Provide the [x, y] coordinate of the cell's center where the given text is located.  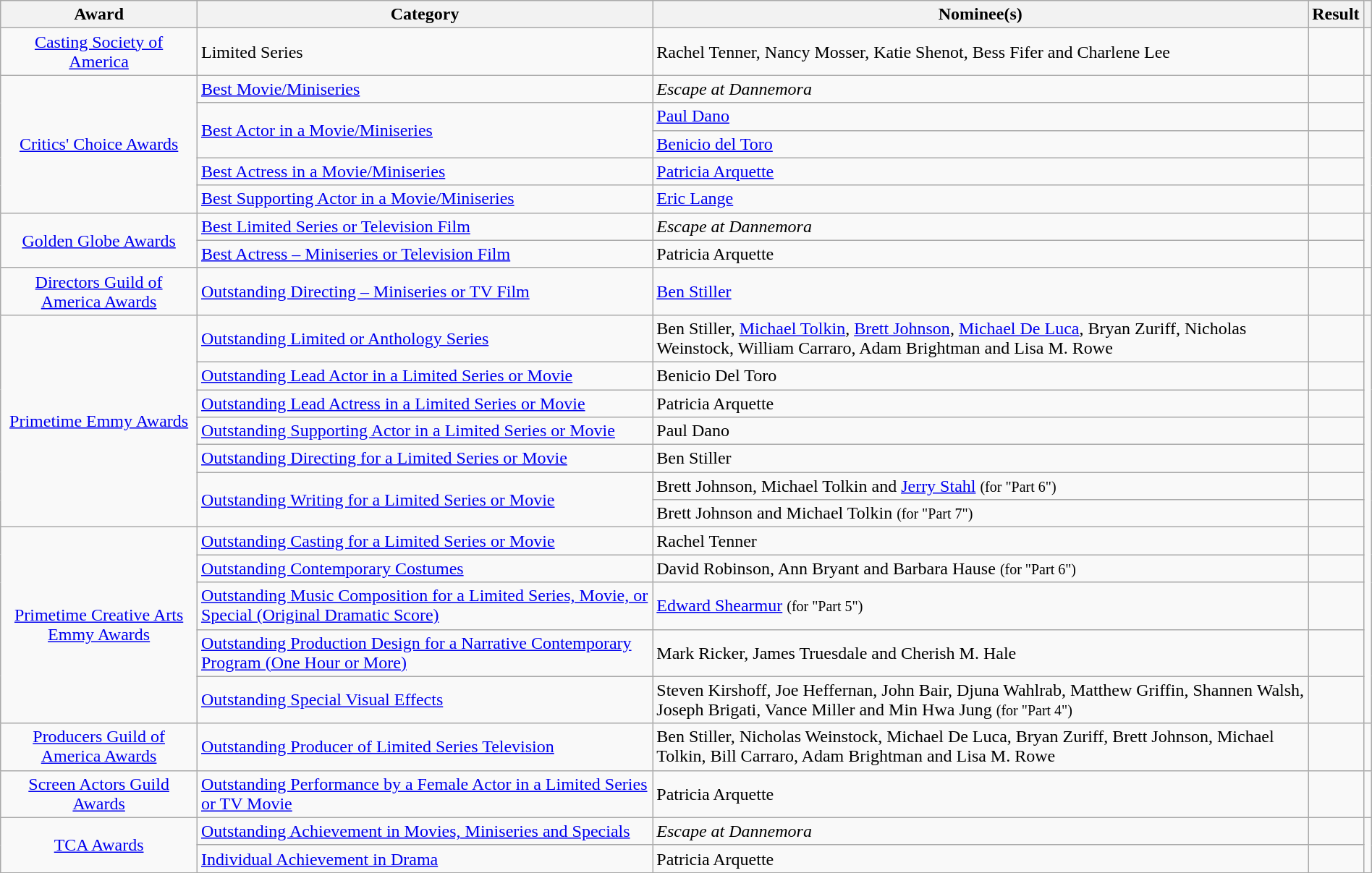
Golden Globe Awards [99, 240]
Best Supporting Actor in a Movie/Miniseries [424, 199]
Ben Stiller, Michael Tolkin, Brett Johnson, Michael De Luca, Bryan Zuriff, Nicholas Weinstock, William Carraro, Adam Brightman and Lisa M. Rowe [981, 338]
Primetime Emmy Awards [99, 421]
Best Limited Series or Television Film [424, 226]
Outstanding Supporting Actor in a Limited Series or Movie [424, 431]
Outstanding Lead Actress in a Limited Series or Movie [424, 403]
Outstanding Music Composition for a Limited Series, Movie, or Special (Original Dramatic Score) [424, 606]
Outstanding Casting for a Limited Series or Movie [424, 541]
Outstanding Achievement in Movies, Miniseries and Specials [424, 831]
Eric Lange [981, 199]
Nominee(s) [981, 14]
Casting Society of America [99, 52]
Outstanding Directing for a Limited Series or Movie [424, 459]
Outstanding Writing for a Limited Series or Movie [424, 500]
Directors Guild of America Awards [99, 291]
Outstanding Special Visual Effects [424, 700]
Outstanding Contemporary Costumes [424, 568]
Best Actress – Miniseries or Television Film [424, 254]
Outstanding Producer of Limited Series Television [424, 746]
Brett Johnson, Michael Tolkin and Jerry Stahl (for "Part 6") [981, 486]
David Robinson, Ann Bryant and Barbara Hause (for "Part 6") [981, 568]
Rachel Tenner, Nancy Mosser, Katie Shenot, Bess Fifer and Charlene Lee [981, 52]
Primetime Creative Arts Emmy Awards [99, 625]
Benicio del Toro [981, 144]
Producers Guild of America Awards [99, 746]
Mark Ricker, James Truesdale and Cherish M. Hale [981, 652]
Rachel Tenner [981, 541]
Category [424, 14]
Individual Achievement in Drama [424, 859]
TCA Awards [99, 845]
Edward Shearmur (for "Part 5") [981, 606]
Best Movie/Miniseries [424, 89]
Outstanding Lead Actor in a Limited Series or Movie [424, 375]
Ben Stiller, Nicholas Weinstock, Michael De Luca, Bryan Zuriff, Brett Johnson, Michael Tolkin, Bill Carraro, Adam Brightman and Lisa M. Rowe [981, 746]
Critics' Choice Awards [99, 144]
Award [99, 14]
Result [1336, 14]
Best Actor in a Movie/Miniseries [424, 130]
Outstanding Directing – Miniseries or TV Film [424, 291]
Brett Johnson and Michael Tolkin (for "Part 7") [981, 514]
Limited Series [424, 52]
Benicio Del Toro [981, 375]
Screen Actors Guild Awards [99, 794]
Outstanding Production Design for a Narrative Contemporary Program (One Hour or More) [424, 652]
Outstanding Limited or Anthology Series [424, 338]
Outstanding Performance by a Female Actor in a Limited Series or TV Movie [424, 794]
Best Actress in a Movie/Miniseries [424, 171]
